Search for the cell housing the specified text and yield its (x, y) center coordinate. 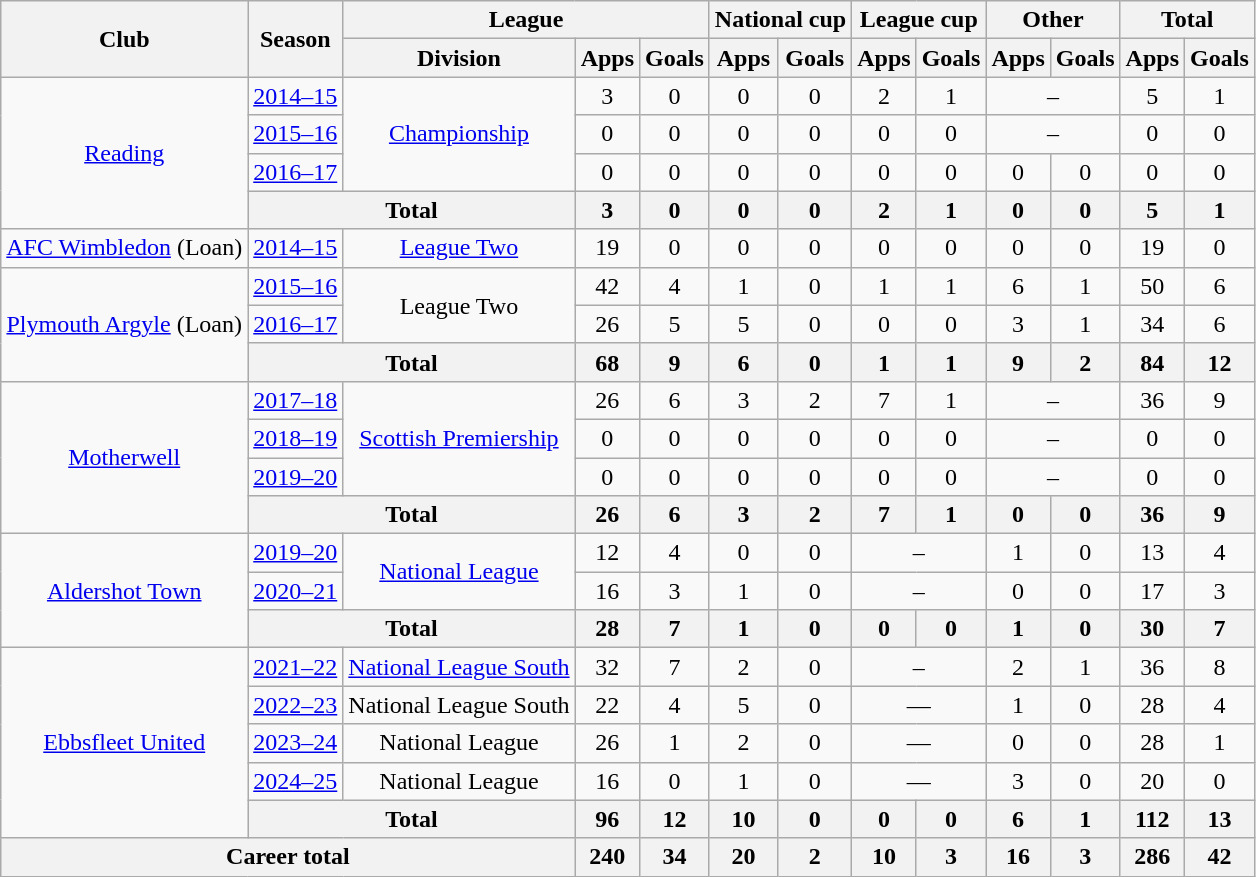
Aldershot Town (124, 591)
Club (124, 39)
League (526, 20)
2024–25 (296, 781)
Reading (124, 153)
68 (607, 362)
2020–21 (296, 591)
8 (1220, 667)
National cup (780, 20)
96 (607, 819)
Motherwell (124, 457)
32 (607, 667)
Championship (459, 134)
240 (607, 857)
Scottish Premiership (459, 438)
2021–22 (296, 667)
Plymouth Argyle (Loan) (124, 324)
84 (1152, 362)
17 (1152, 591)
Other (1053, 20)
League cup (919, 20)
30 (1152, 629)
Career total (288, 857)
Season (296, 39)
AFC Wimbledon (Loan) (124, 248)
Ebbsfleet United (124, 743)
50 (1152, 286)
2018–19 (296, 438)
Division (459, 58)
2022–23 (296, 705)
2023–24 (296, 743)
2017–18 (296, 400)
22 (607, 705)
286 (1152, 857)
112 (1152, 819)
